Locate the cell with the specified text and output its [x, y] center coordinate. 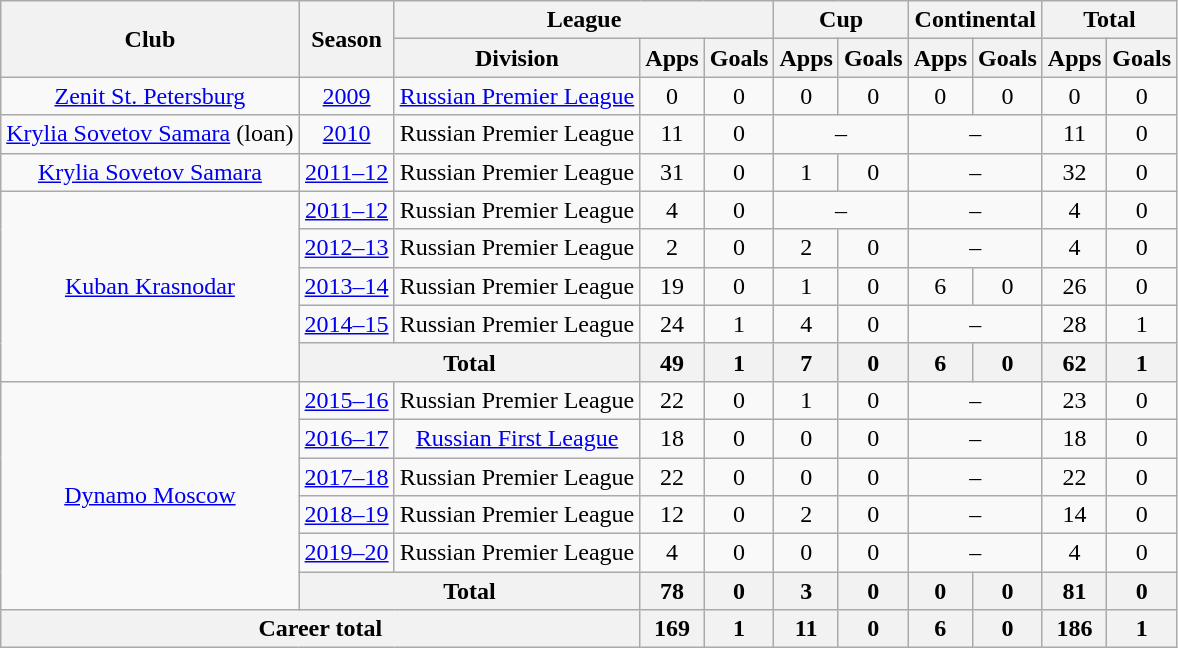
Russian First League [517, 438]
81 [1074, 591]
3 [806, 591]
Club [150, 39]
Krylia Sovetov Samara [150, 172]
2019–20 [346, 553]
Season [346, 39]
19 [672, 286]
2013–14 [346, 286]
169 [672, 629]
Krylia Sovetov Samara (loan) [150, 134]
2009 [346, 96]
23 [1074, 400]
2017–18 [346, 477]
78 [672, 591]
2012–13 [346, 248]
Zenit St. Petersburg [150, 96]
2016–17 [346, 438]
32 [1074, 172]
Continental [975, 20]
62 [1074, 362]
2014–15 [346, 324]
League [584, 20]
26 [1074, 286]
Division [517, 58]
186 [1074, 629]
2010 [346, 134]
Cup [841, 20]
24 [672, 324]
31 [672, 172]
28 [1074, 324]
14 [1074, 515]
2015–16 [346, 400]
2018–19 [346, 515]
7 [806, 362]
Career total [320, 629]
49 [672, 362]
Dynamo Moscow [150, 495]
Kuban Krasnodar [150, 286]
12 [672, 515]
